For the text-containing cell, return its midpoint in [x, y] coordinate format. 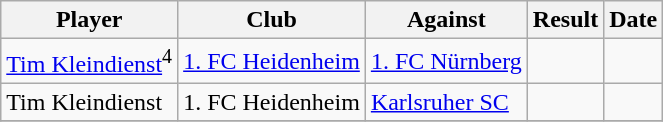
Club [272, 20]
1. FC Nürnberg [446, 62]
Tim Kleindienst [90, 102]
Player [90, 20]
Against [446, 20]
Karlsruher SC [446, 102]
Date [634, 20]
Tim Kleindienst4 [90, 62]
Result [565, 20]
